For the text-containing cell, return its midpoint in [x, y] coordinate format. 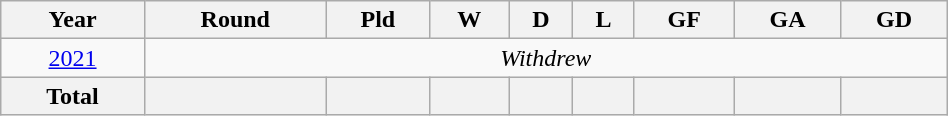
Total [73, 96]
Year [73, 20]
GF [684, 20]
Pld [378, 20]
W [470, 20]
D [541, 20]
Round [235, 20]
2021 [73, 58]
Withdrew [546, 58]
GD [894, 20]
L [604, 20]
GA [787, 20]
